Return (X, Y) of the center of cell containing provided text 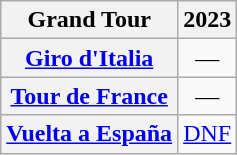
Tour de France (90, 96)
Vuelta a España (90, 134)
2023 (208, 20)
DNF (208, 134)
Giro d'Italia (90, 58)
Grand Tour (90, 20)
